Capture the cell that displays the provided text and extract its [x, y] central coordinate. 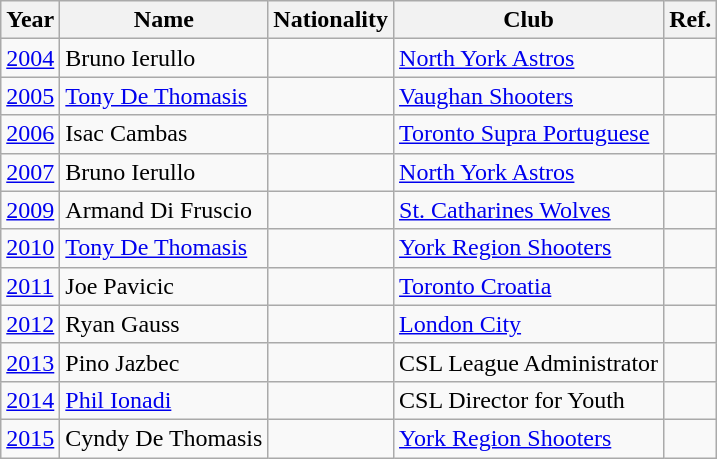
2007 [30, 172]
2012 [30, 324]
Name [164, 20]
Armand Di Fruscio [164, 210]
Ref. [690, 20]
Toronto Croatia [529, 286]
Joe Pavicic [164, 286]
CSL League Administrator [529, 362]
Phil Ionadi [164, 400]
Year [30, 20]
2010 [30, 248]
St. Catharines Wolves [529, 210]
2014 [30, 400]
2004 [30, 58]
Toronto Supra Portuguese [529, 134]
2006 [30, 134]
2005 [30, 96]
Ryan Gauss [164, 324]
Isac Cambas [164, 134]
Vaughan Shooters [529, 96]
2009 [30, 210]
2015 [30, 438]
Pino Jazbec [164, 362]
London City [529, 324]
Nationality [331, 20]
2011 [30, 286]
Cyndy De Thomasis [164, 438]
2013 [30, 362]
Club [529, 20]
CSL Director for Youth [529, 400]
